From the cell containing the given text, extract its center point as [X, Y] coordinate. 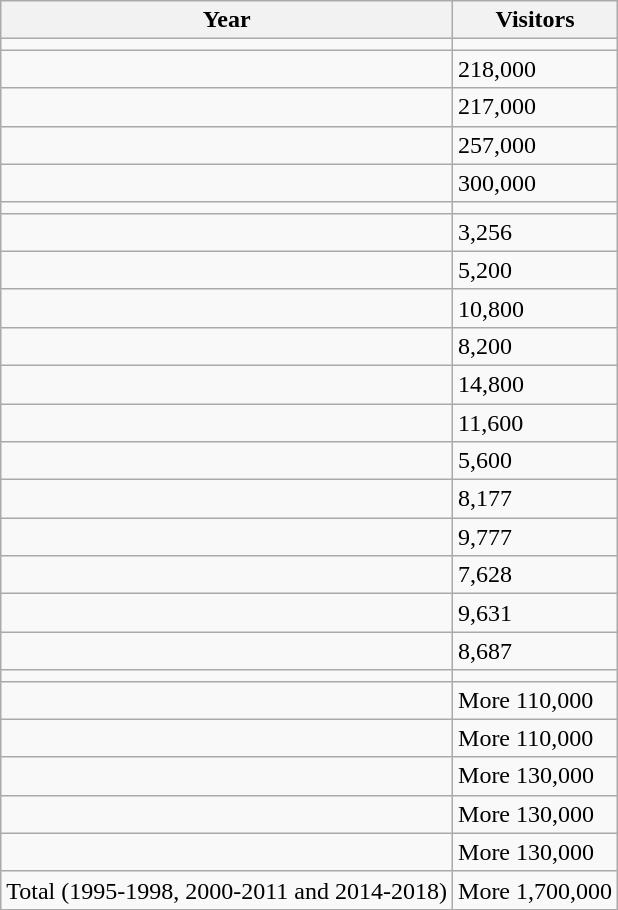
217,000 [536, 107]
10,800 [536, 308]
14,800 [536, 384]
9,777 [536, 537]
257,000 [536, 145]
3,256 [536, 232]
300,000 [536, 183]
Total (1995-1998, 2000-2011 and 2014-2018) [227, 890]
8,200 [536, 346]
5,200 [536, 270]
Visitors [536, 20]
Year [227, 20]
8,177 [536, 499]
9,631 [536, 613]
8,687 [536, 651]
5,600 [536, 461]
7,628 [536, 575]
More 1,700,000 [536, 890]
11,600 [536, 423]
218,000 [536, 69]
